Locate the cell with the specified text and output its [X, Y] center coordinate. 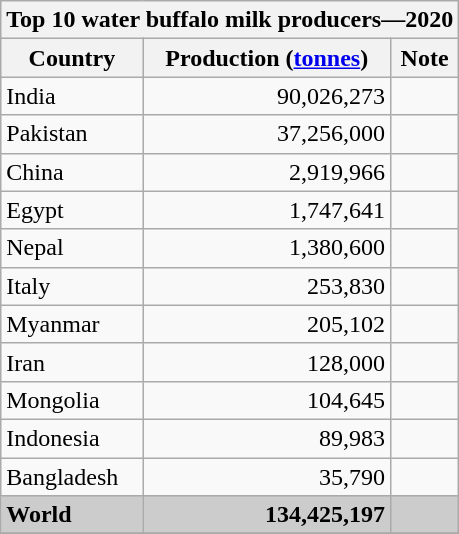
104,645 [266, 400]
Indonesia [72, 438]
Nepal [72, 248]
1,380,600 [266, 248]
37,256,000 [266, 134]
2,919,966 [266, 172]
China [72, 172]
Pakistan [72, 134]
205,102 [266, 324]
Italy [72, 286]
India [72, 96]
Mongolia [72, 400]
35,790 [266, 477]
1,747,641 [266, 210]
Note [424, 58]
Iran [72, 362]
Egypt [72, 210]
253,830 [266, 286]
Myanmar [72, 324]
134,425,197 [266, 515]
Production (tonnes) [266, 58]
89,983 [266, 438]
128,000 [266, 362]
90,026,273 [266, 96]
Top 10 water buffalo milk producers—2020 [230, 20]
World [72, 515]
Country [72, 58]
Bangladesh [72, 477]
